Scan for the cell matching the given text and deliver its (X, Y) coordinate at center. 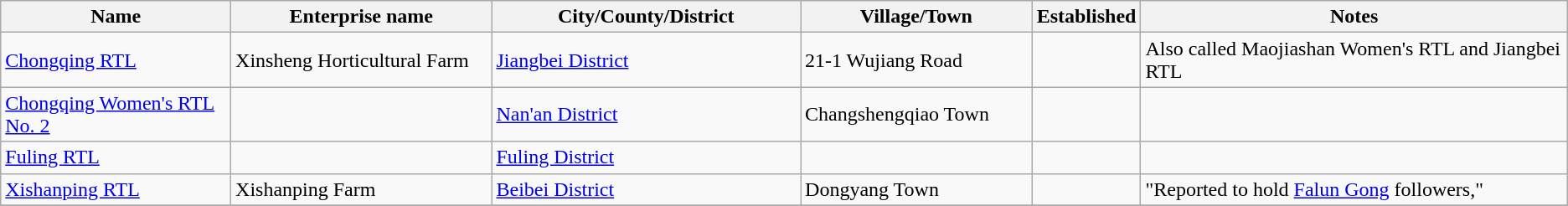
Also called Maojiashan Women's RTL and Jiangbei RTL (1354, 60)
Village/Town (916, 17)
Name (116, 17)
Changshengqiao Town (916, 114)
Fuling RTL (116, 157)
Dongyang Town (916, 189)
"Reported to hold Falun Gong followers," (1354, 189)
City/County/District (647, 17)
Xishanping RTL (116, 189)
Notes (1354, 17)
Chongqing RTL (116, 60)
21-1 Wujiang Road (916, 60)
Xinsheng Horticultural Farm (362, 60)
Jiangbei District (647, 60)
Nan'an District (647, 114)
Beibei District (647, 189)
Fuling District (647, 157)
Established (1086, 17)
Enterprise name (362, 17)
Chongqing Women's RTL No. 2 (116, 114)
Xishanping Farm (362, 189)
